Find where the given text appears and provide that cell's center as [X, Y] coordinate. 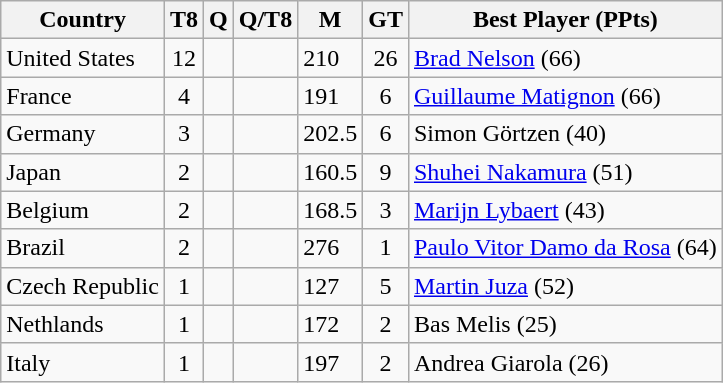
Marijn Lybaert (43) [565, 210]
M [330, 20]
127 [330, 286]
172 [330, 324]
Simon Görtzen (40) [565, 134]
Paulo Vitor Damo da Rosa (64) [565, 248]
Germany [83, 134]
Shuhei Nakamura (51) [565, 172]
GT [386, 20]
168.5 [330, 210]
9 [386, 172]
Andrea Giarola (26) [565, 362]
202.5 [330, 134]
Q/T8 [265, 20]
Best Player (PPts) [565, 20]
Italy [83, 362]
Japan [83, 172]
26 [386, 58]
United States [83, 58]
Belgium [83, 210]
France [83, 96]
Q [219, 20]
197 [330, 362]
Country [83, 20]
12 [184, 58]
Czech Republic [83, 286]
Brad Nelson (66) [565, 58]
160.5 [330, 172]
Bas Melis (25) [565, 324]
Nethlands [83, 324]
191 [330, 96]
Guillaume Matignon (66) [565, 96]
276 [330, 248]
210 [330, 58]
Martin Juza (52) [565, 286]
4 [184, 96]
Brazil [83, 248]
5 [386, 286]
T8 [184, 20]
